Scan for the cell matching the given text and deliver its (x, y) coordinate at center. 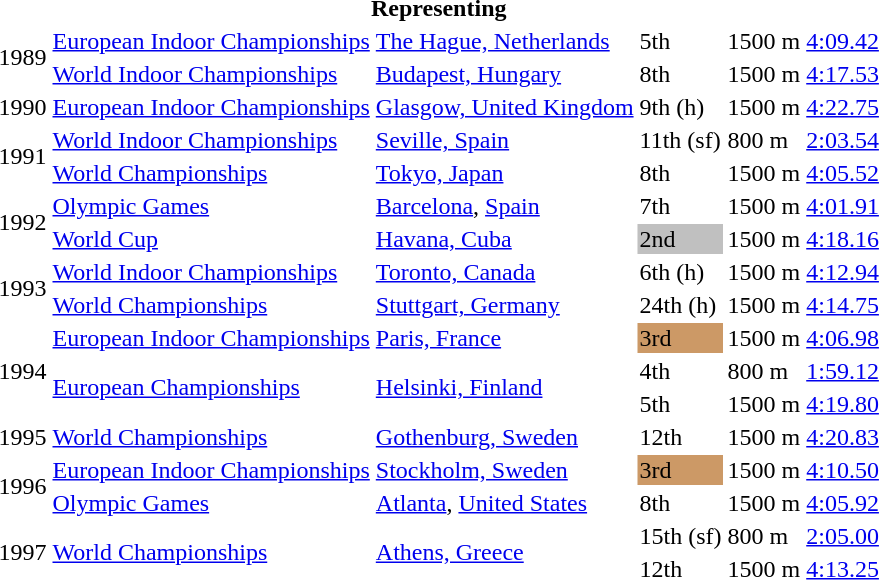
4th (680, 371)
11th (sf) (680, 140)
Atlanta, United States (504, 503)
24th (h) (680, 305)
Glasgow, United Kingdom (504, 107)
7th (680, 206)
Budapest, Hungary (504, 74)
Barcelona, Spain (504, 206)
12th (680, 437)
Tokyo, Japan (504, 173)
World Cup (211, 239)
Paris, France (504, 338)
9th (h) (680, 107)
Helsinki, Finland (504, 388)
Seville, Spain (504, 140)
Havana, Cuba (504, 239)
6th (h) (680, 272)
European Championships (211, 388)
2nd (680, 239)
The Hague, Netherlands (504, 41)
Stuttgart, Germany (504, 305)
Toronto, Canada (504, 272)
15th (sf) (680, 536)
Stockholm, Sweden (504, 470)
Gothenburg, Sweden (504, 437)
